Provide the [X, Y] coordinate of the cell's center where the given text is located.  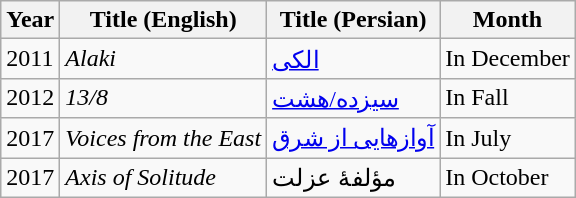
Axis of Solitude [164, 178]
Voices from the East [164, 138]
Year [30, 20]
الکی [354, 59]
Alaki [164, 59]
سیزده/هشت [354, 98]
آوازهایی از شرق [354, 138]
In July [508, 138]
In Fall [508, 98]
2011 [30, 59]
In October [508, 178]
2012 [30, 98]
In December [508, 59]
Month [508, 20]
13/8 [164, 98]
Title (English) [164, 20]
Title (Persian) [354, 20]
مؤلفۀ عزلت [354, 178]
